Locate the cell with the specified text and output its [x, y] center coordinate. 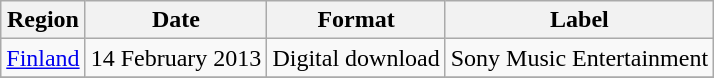
Region [43, 20]
Digital download [356, 58]
Label [579, 20]
Finland [43, 58]
Format [356, 20]
14 February 2013 [176, 58]
Date [176, 20]
Sony Music Entertainment [579, 58]
